Identify which cell holds the provided text, then report its [x, y] central coordinate. 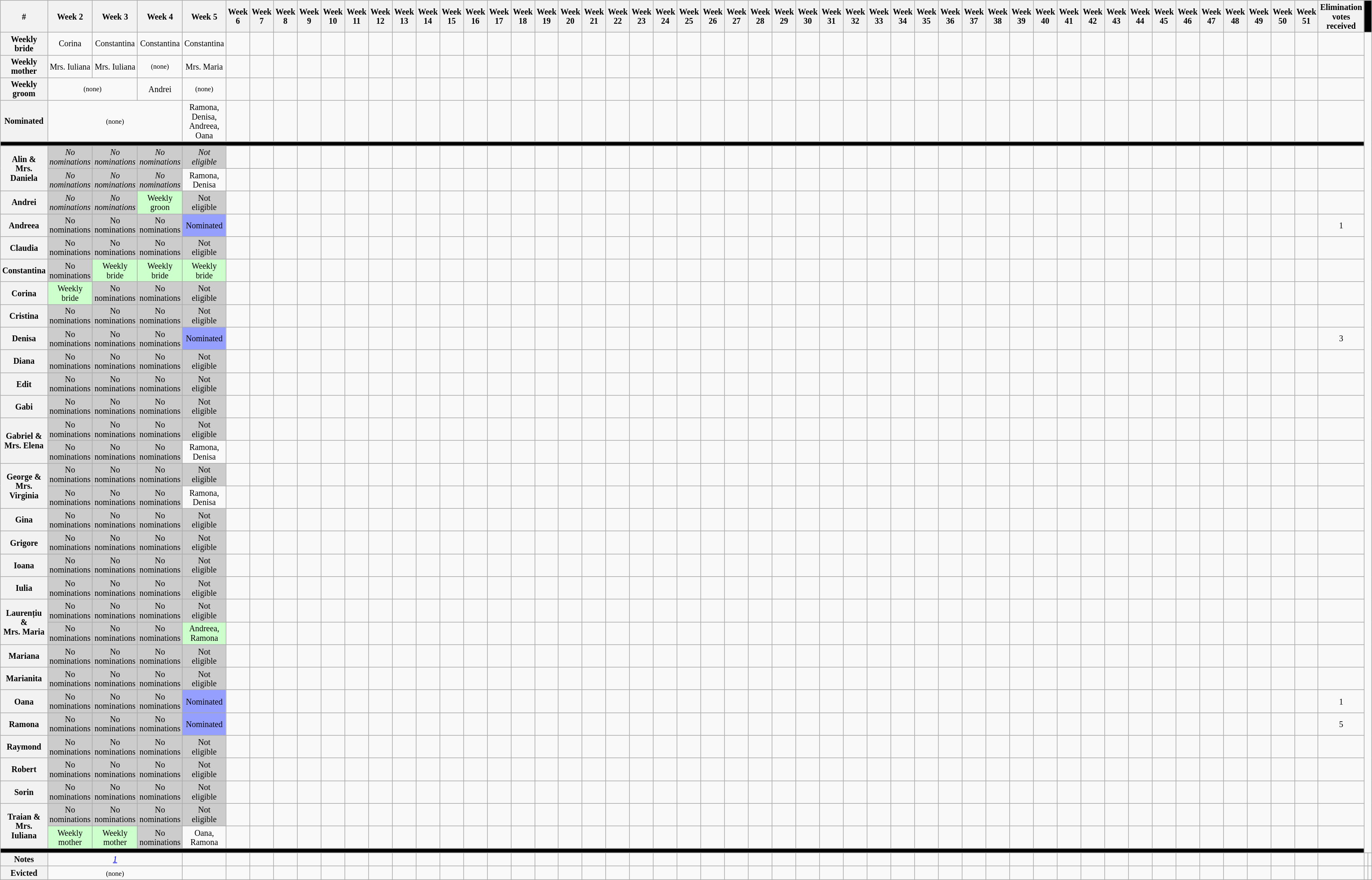
Gabi [24, 407]
Week 30 [808, 17]
Week 14 [428, 17]
Robert [24, 769]
Ioana [24, 565]
Week 18 [523, 17]
Week 32 [855, 17]
Week 20 [570, 17]
Week 4 [160, 17]
Week 34 [903, 17]
Weekly mother [24, 66]
Week 16 [475, 17]
Andreea,Ramona [204, 633]
Week 44 [1140, 17]
Ramona [24, 724]
Mariana [24, 656]
Week 24 [665, 17]
Raymond [24, 747]
Week 12 [380, 17]
Week 29 [784, 17]
Week 15 [452, 17]
Denisa [24, 338]
Traian & Mrs. Iuliana [24, 826]
Gina [24, 520]
Andreea [24, 225]
Marianita [24, 679]
Week 8 [285, 17]
Week 36 [951, 17]
Week 22 [618, 17]
Week 17 [499, 17]
Week 10 [333, 17]
Evicted [24, 872]
Week 26 [713, 17]
Alin & Mrs. Daniela [24, 168]
Week 3 [115, 17]
Sorin [24, 792]
Grigore [24, 542]
Notes [24, 860]
Week 11 [357, 17]
Diana [24, 361]
Week 19 [546, 17]
Week 48 [1235, 17]
Ramona,Denisa,Andreea,Oana [204, 121]
Elimination votes received [1341, 17]
Week 21 [594, 17]
Week 13 [404, 17]
Week 49 [1259, 17]
Week 39 [1021, 17]
Gabriel & Mrs. Elena [24, 441]
Week 27 [736, 17]
Week 43 [1116, 17]
Week 47 [1211, 17]
Week 6 [238, 17]
Week 25 [689, 17]
George & Mrs. Virginia [24, 486]
3 [1341, 338]
Oana [24, 701]
Week 9 [309, 17]
Week 7 [262, 17]
Weeklygroon [160, 202]
Edit [24, 384]
Week 41 [1069, 17]
Oana,Ramona [204, 837]
5 [1341, 724]
Week 45 [1164, 17]
Week 28 [760, 17]
Week 35 [926, 17]
Week 51 [1307, 17]
Week 37 [974, 17]
Weekly groom [24, 89]
Week 38 [998, 17]
Week 40 [1046, 17]
Week 46 [1187, 17]
Mrs. Maria [204, 66]
Claudia [24, 248]
Week 2 [70, 17]
Cristina [24, 316]
Laurențiu & Mrs. Maria [24, 622]
Week 42 [1092, 17]
Iulia [24, 588]
Week 5 [204, 17]
Week 33 [879, 17]
# [24, 17]
Weekly bride [24, 44]
Week 50 [1282, 17]
Week 23 [641, 17]
Week 31 [831, 17]
